Provide the (x, y) coordinate of the cell's center where the given text is located.  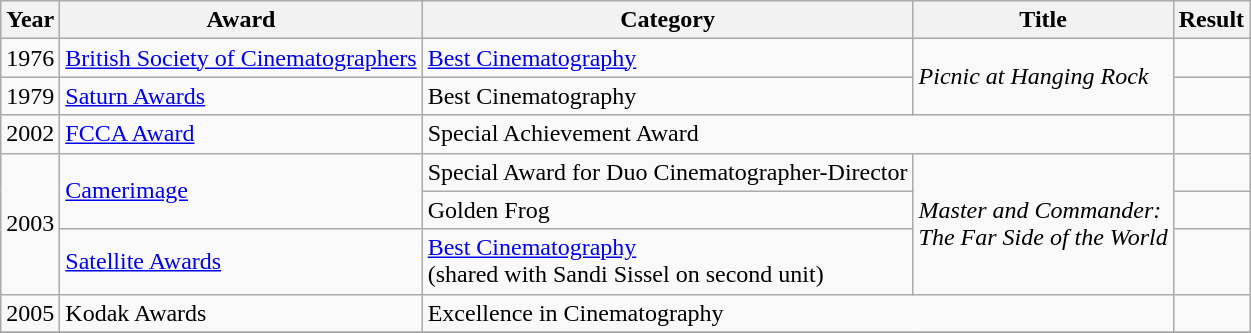
Title (1043, 20)
2003 (30, 224)
Golden Frog (668, 210)
Excellence in Cinematography (798, 313)
Camerimage (241, 191)
Satellite Awards (241, 262)
1976 (30, 58)
FCCA Award (241, 134)
Category (668, 20)
Award (241, 20)
British Society of Cinematographers (241, 58)
Result (1211, 20)
Best Cinematography(shared with Sandi Sissel on second unit) (668, 262)
2005 (30, 313)
Year (30, 20)
Special Achievement Award (798, 134)
Picnic at Hanging Rock (1043, 77)
Master and Commander:The Far Side of the World (1043, 224)
Special Award for Duo Cinematographer-Director (668, 172)
Saturn Awards (241, 96)
2002 (30, 134)
Kodak Awards (241, 313)
1979 (30, 96)
